For the text-containing cell, return its midpoint in (x, y) coordinate format. 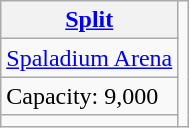
Spaladium Arena (90, 58)
Split (90, 20)
Capacity: 9,000 (90, 96)
